Search for the cell housing the specified text and yield its [X, Y] center coordinate. 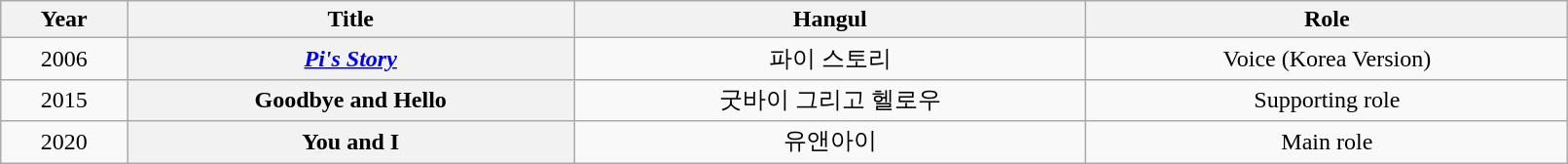
2006 [64, 59]
파이 스토리 [830, 59]
유앤아이 [830, 143]
Pi's Story [350, 59]
Goodbye and Hello [350, 100]
You and I [350, 143]
2015 [64, 100]
Voice (Korea Version) [1328, 59]
2020 [64, 143]
Hangul [830, 20]
Main role [1328, 143]
Supporting role [1328, 100]
굿바이 그리고 헬로우 [830, 100]
Year [64, 20]
Role [1328, 20]
Title [350, 20]
